Capture the cell that displays the provided text and extract its (x, y) central coordinate. 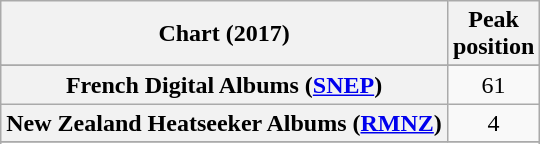
Chart (2017) (224, 34)
New Zealand Heatseeker Albums (RMNZ) (224, 123)
Peak position (493, 34)
61 (493, 85)
4 (493, 123)
French Digital Albums (SNEP) (224, 85)
